Detect which cell encompasses the target text, then output its (X, Y) center coordinate. 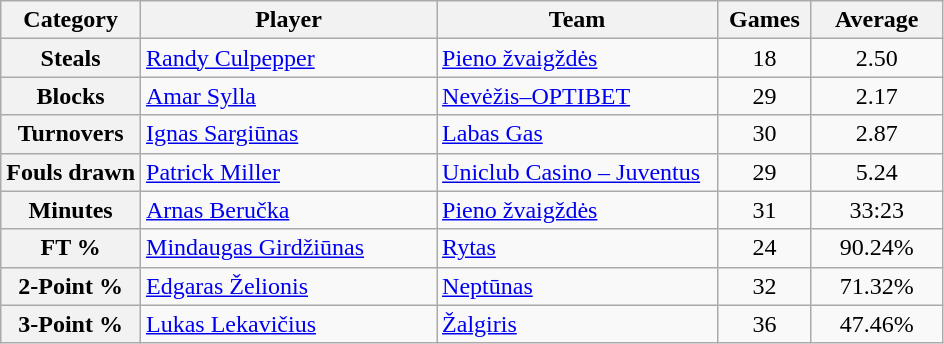
Category (71, 20)
Labas Gas (578, 134)
Amar Sylla (289, 96)
Player (289, 20)
36 (765, 324)
Mindaugas Girdžiūnas (289, 248)
Edgaras Želionis (289, 286)
Games (765, 20)
Rytas (578, 248)
Team (578, 20)
FT % (71, 248)
Average (876, 20)
18 (765, 58)
2-Point % (71, 286)
31 (765, 210)
Arnas Beručka (289, 210)
Blocks (71, 96)
Žalgiris (578, 324)
Minutes (71, 210)
Uniclub Casino – Juventus (578, 172)
2.17 (876, 96)
Turnovers (71, 134)
33:23 (876, 210)
30 (765, 134)
Steals (71, 58)
Nevėžis–OPTIBET (578, 96)
2.50 (876, 58)
71.32% (876, 286)
90.24% (876, 248)
Ignas Sargiūnas (289, 134)
3-Point % (71, 324)
Lukas Lekavičius (289, 324)
24 (765, 248)
Fouls drawn (71, 172)
Randy Culpepper (289, 58)
5.24 (876, 172)
2.87 (876, 134)
47.46% (876, 324)
Patrick Miller (289, 172)
Neptūnas (578, 286)
32 (765, 286)
